Pinpoint the cell where the given text exists, returning its [x, y] midpoint coordinate. 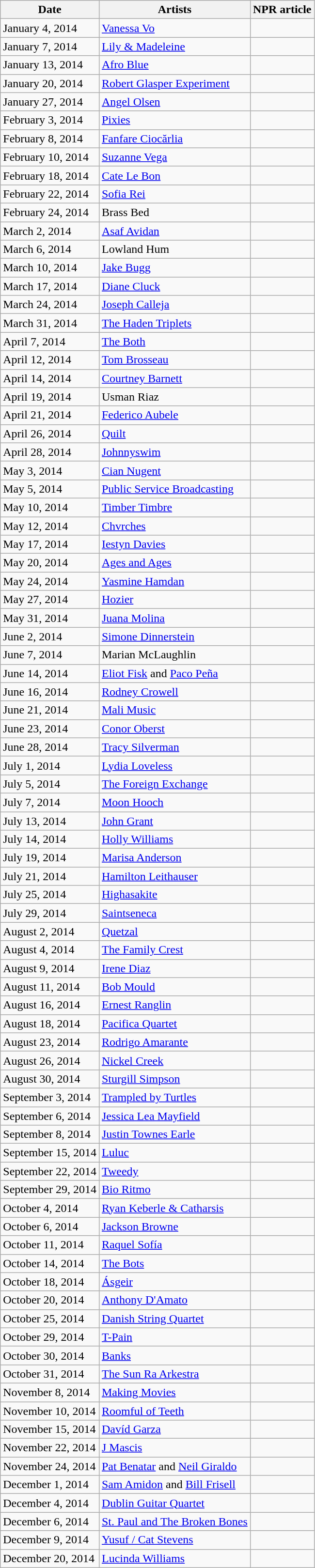
Eliot Fisk and Paco Peña [174, 673]
Juana Molina [174, 618]
Sofia Rei [174, 194]
December 9, 2014 [50, 1540]
March 31, 2014 [50, 323]
August 23, 2014 [50, 1042]
Lucinda Williams [174, 1558]
Artists [174, 10]
The Bots [174, 1263]
Suzanne Vega [174, 157]
November 8, 2014 [50, 1392]
NPR article [282, 10]
Pacifica Quartet [174, 1024]
Hamilton Leithauser [174, 876]
August 18, 2014 [50, 1024]
September 3, 2014 [50, 1097]
St. Paul and The Broken Bones [174, 1521]
Simone Dinnerstein [174, 637]
Yusuf / Cat Stevens [174, 1540]
December 6, 2014 [50, 1521]
Federico Aubele [174, 415]
May 3, 2014 [50, 470]
March 17, 2014 [50, 286]
February 3, 2014 [50, 120]
June 16, 2014 [50, 692]
March 24, 2014 [50, 305]
Marian McLaughlin [174, 655]
August 9, 2014 [50, 968]
November 22, 2014 [50, 1448]
Ásgeir [174, 1282]
Courtney Barnett [174, 378]
February 10, 2014 [50, 157]
Date [50, 10]
Quetzal [174, 931]
Danish String Quartet [174, 1319]
February 22, 2014 [50, 194]
April 14, 2014 [50, 378]
Raquel Sofía [174, 1245]
Fanfare Ciocărlia [174, 139]
Ryan Keberle & Catharsis [174, 1208]
May 31, 2014 [50, 618]
Marisa Anderson [174, 858]
Tom Brosseau [174, 360]
Lydia Loveless [174, 765]
October 18, 2014 [50, 1282]
Justin Townes Earle [174, 1134]
August 30, 2014 [50, 1079]
Sam Amidon and Bill Frisell [174, 1485]
Jackson Browne [174, 1226]
Holly Williams [174, 839]
July 19, 2014 [50, 858]
Tracy Silverman [174, 747]
March 10, 2014 [50, 268]
Public Service Broadcasting [174, 489]
November 24, 2014 [50, 1466]
Trampled by Turtles [174, 1097]
Hozier [174, 600]
May 5, 2014 [50, 489]
Rodney Crowell [174, 692]
The Family Crest [174, 950]
June 21, 2014 [50, 710]
October 31, 2014 [50, 1374]
The Sun Ra Arkestra [174, 1374]
Making Movies [174, 1392]
April 7, 2014 [50, 342]
March 6, 2014 [50, 249]
Lily & Madeleine [174, 47]
T-Pain [174, 1337]
Chvrches [174, 526]
April 28, 2014 [50, 452]
August 4, 2014 [50, 950]
Highasakite [174, 895]
July 13, 2014 [50, 821]
October 30, 2014 [50, 1355]
June 2, 2014 [50, 637]
Afro Blue [174, 65]
Lowland Hum [174, 249]
Bio Ritmo [174, 1190]
Banks [174, 1355]
Ernest Ranglin [174, 1005]
October 14, 2014 [50, 1263]
October 29, 2014 [50, 1337]
October 6, 2014 [50, 1226]
July 21, 2014 [50, 876]
Robert Glasper Experiment [174, 83]
Vanessa Vo [174, 28]
September 29, 2014 [50, 1190]
January 13, 2014 [50, 65]
November 15, 2014 [50, 1429]
December 4, 2014 [50, 1503]
April 26, 2014 [50, 434]
Quilt [174, 434]
January 20, 2014 [50, 83]
Dublin Guitar Quartet [174, 1503]
Pixies [174, 120]
Nickel Creek [174, 1060]
Cate Le Bon [174, 175]
June 7, 2014 [50, 655]
The Haden Triplets [174, 323]
August 11, 2014 [50, 987]
January 7, 2014 [50, 47]
November 10, 2014 [50, 1411]
Iestyn Davies [174, 544]
May 10, 2014 [50, 507]
Anthony D'Amato [174, 1300]
Saintseneca [174, 913]
Brass Bed [174, 212]
May 27, 2014 [50, 600]
Rodrigo Amarante [174, 1042]
Diane Cluck [174, 286]
September 8, 2014 [50, 1134]
The Foreign Exchange [174, 784]
April 19, 2014 [50, 397]
Ages and Ages [174, 563]
Asaf Avidan [174, 231]
August 16, 2014 [50, 1005]
Pat Benatar and Neil Giraldo [174, 1466]
February 24, 2014 [50, 212]
July 1, 2014 [50, 765]
May 12, 2014 [50, 526]
Usman Riaz [174, 397]
September 6, 2014 [50, 1116]
August 26, 2014 [50, 1060]
Roomful of Teeth [174, 1411]
J Mascis [174, 1448]
Irene Diaz [174, 968]
May 17, 2014 [50, 544]
Moon Hooch [174, 802]
Timber Timbre [174, 507]
December 1, 2014 [50, 1485]
Tweedy [174, 1171]
Angel Olsen [174, 102]
July 29, 2014 [50, 913]
February 18, 2014 [50, 175]
Mali Music [174, 710]
September 15, 2014 [50, 1153]
February 8, 2014 [50, 139]
Jake Bugg [174, 268]
Cian Nugent [174, 470]
July 14, 2014 [50, 839]
May 24, 2014 [50, 581]
Conor Oberst [174, 729]
July 25, 2014 [50, 895]
Bob Mould [174, 987]
October 4, 2014 [50, 1208]
June 14, 2014 [50, 673]
April 12, 2014 [50, 360]
September 22, 2014 [50, 1171]
Johnnyswim [174, 452]
Jessica Lea Mayfield [174, 1116]
April 21, 2014 [50, 415]
May 20, 2014 [50, 563]
December 20, 2014 [50, 1558]
June 28, 2014 [50, 747]
October 20, 2014 [50, 1300]
June 23, 2014 [50, 729]
August 2, 2014 [50, 931]
January 27, 2014 [50, 102]
October 25, 2014 [50, 1319]
July 5, 2014 [50, 784]
Luluc [174, 1153]
October 11, 2014 [50, 1245]
John Grant [174, 821]
January 4, 2014 [50, 28]
The Both [174, 342]
Yasmine Hamdan [174, 581]
July 7, 2014 [50, 802]
March 2, 2014 [50, 231]
Sturgill Simpson [174, 1079]
Joseph Calleja [174, 305]
Davíd Garza [174, 1429]
